Scan for the cell matching the given text and deliver its (x, y) coordinate at center. 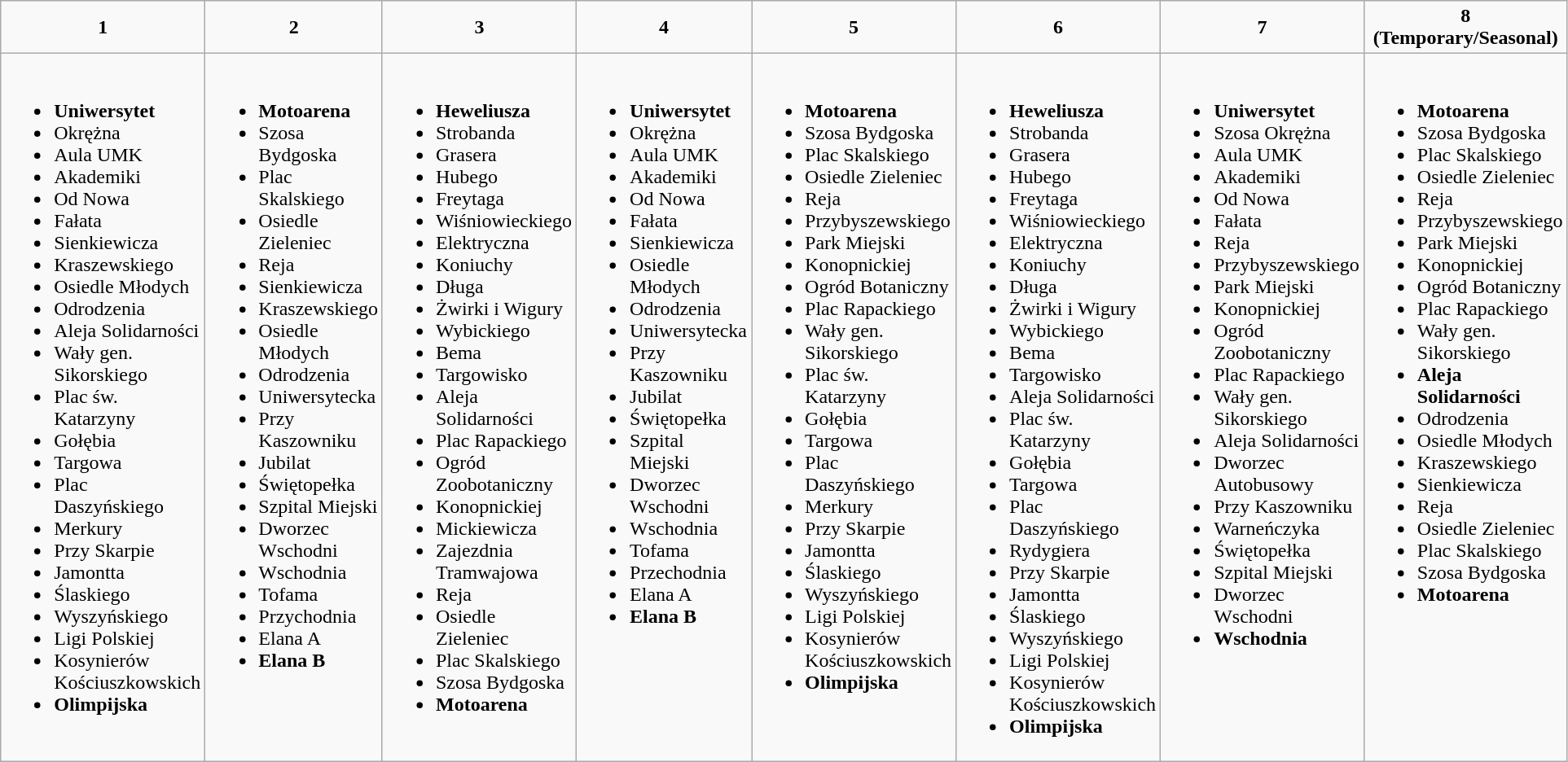
5 (854, 28)
3 (479, 28)
1 (103, 28)
2 (294, 28)
7 (1263, 28)
4 (665, 28)
6 (1059, 28)
8 (Temporary/Seasonal) (1465, 28)
